For the text-containing cell, return its midpoint in [x, y] coordinate format. 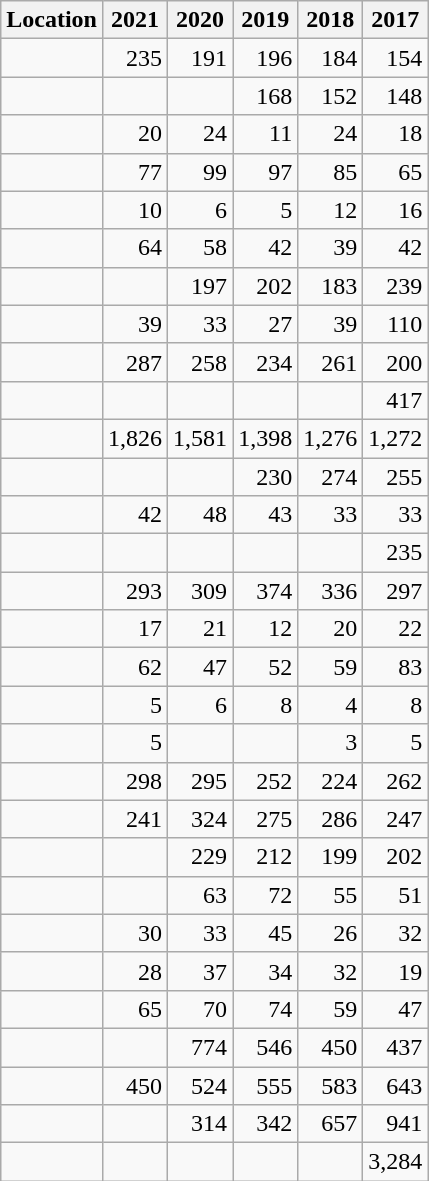
Location [52, 20]
62 [134, 667]
183 [330, 286]
262 [396, 781]
230 [266, 477]
941 [396, 1124]
2017 [396, 20]
2021 [134, 20]
374 [266, 591]
10 [134, 210]
200 [396, 362]
34 [266, 971]
30 [134, 933]
83 [396, 667]
261 [330, 362]
239 [396, 286]
286 [330, 819]
524 [200, 1085]
342 [266, 1124]
97 [266, 172]
3 [330, 743]
51 [396, 895]
295 [200, 781]
2019 [266, 20]
154 [396, 58]
99 [200, 172]
148 [396, 96]
37 [200, 971]
546 [266, 1047]
77 [134, 172]
110 [396, 324]
336 [330, 591]
11 [266, 134]
22 [396, 629]
212 [266, 857]
19 [396, 971]
3,284 [396, 1162]
199 [330, 857]
18 [396, 134]
16 [396, 210]
287 [134, 362]
298 [134, 781]
26 [330, 933]
64 [134, 248]
1,826 [134, 438]
168 [266, 96]
309 [200, 591]
297 [396, 591]
191 [200, 58]
196 [266, 58]
2020 [200, 20]
21 [200, 629]
258 [200, 362]
1,398 [266, 438]
1,581 [200, 438]
643 [396, 1085]
657 [330, 1124]
48 [200, 515]
437 [396, 1047]
255 [396, 477]
774 [200, 1047]
27 [266, 324]
152 [330, 96]
234 [266, 362]
1,276 [330, 438]
28 [134, 971]
58 [200, 248]
247 [396, 819]
72 [266, 895]
74 [266, 1009]
229 [200, 857]
417 [396, 400]
2018 [330, 20]
70 [200, 1009]
555 [266, 1085]
45 [266, 933]
324 [200, 819]
224 [330, 781]
274 [330, 477]
43 [266, 515]
252 [266, 781]
17 [134, 629]
241 [134, 819]
4 [330, 705]
197 [200, 286]
63 [200, 895]
85 [330, 172]
184 [330, 58]
275 [266, 819]
55 [330, 895]
583 [330, 1085]
314 [200, 1124]
1,272 [396, 438]
52 [266, 667]
293 [134, 591]
